Return the (x, y) coordinate for the center point of the cell that contains the specified text.  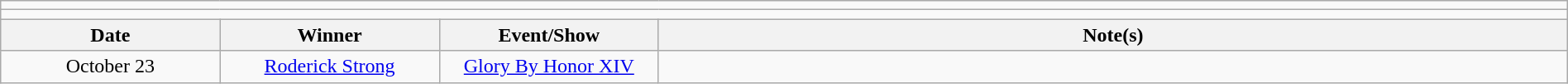
Date (111, 35)
Winner (329, 35)
October 23 (111, 67)
Note(s) (1113, 35)
Glory By Honor XIV (549, 67)
Roderick Strong (329, 67)
Event/Show (549, 35)
